Find where the given text appears and provide that cell's center as [x, y] coordinate. 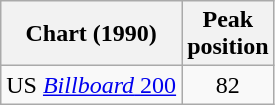
82 [228, 85]
Chart (1990) [92, 34]
Peak position [228, 34]
US Billboard 200 [92, 85]
